Search for the cell housing the specified text and yield its [X, Y] center coordinate. 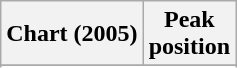
Chart (2005) [72, 34]
Peakposition [189, 34]
